Output the (x, y) coordinate of the center of the cell containing the given text.  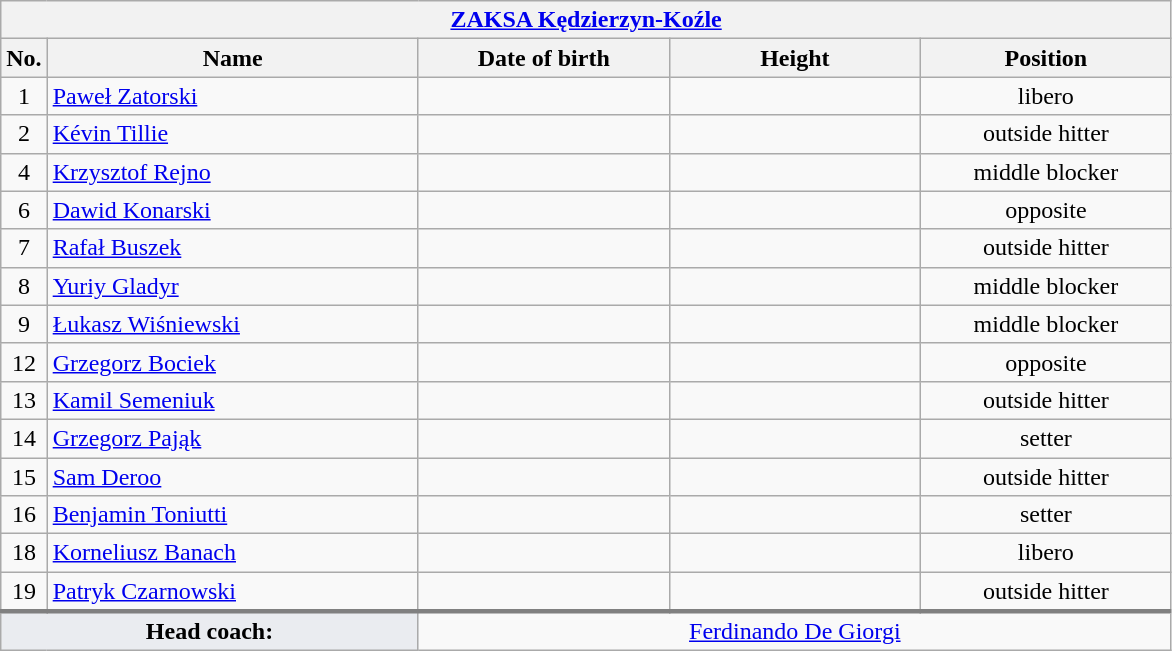
13 (24, 400)
Head coach: (210, 631)
No. (24, 58)
1 (24, 96)
Kévin Tillie (232, 134)
2 (24, 134)
Benjamin Toniutti (232, 515)
Paweł Zatorski (232, 96)
ZAKSA Kędzierzyn-Koźle (586, 20)
Name (232, 58)
Sam Deroo (232, 477)
7 (24, 248)
4 (24, 172)
6 (24, 210)
Ferdinando De Giorgi (794, 631)
16 (24, 515)
14 (24, 438)
Korneliusz Banach (232, 553)
Kamil Semeniuk (232, 400)
Grzegorz Pająk (232, 438)
Rafał Buszek (232, 248)
Łukasz Wiśniewski (232, 324)
Height (794, 58)
Date of birth (544, 58)
12 (24, 362)
Dawid Konarski (232, 210)
Krzysztof Rejno (232, 172)
8 (24, 286)
Yuriy Gladyr (232, 286)
Patryk Czarnowski (232, 592)
18 (24, 553)
Position (1046, 58)
19 (24, 592)
Grzegorz Bociek (232, 362)
15 (24, 477)
9 (24, 324)
